Provide the (X, Y) coordinate of the cell's center where the given text is located.  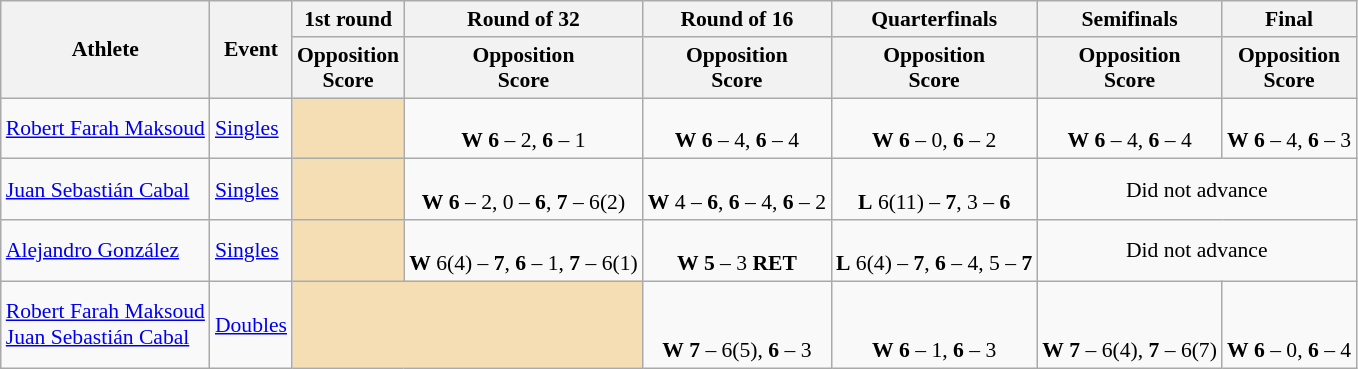
W 6 – 2, 6 – 1 (524, 128)
L 6(11) – 7, 3 – 6 (934, 190)
W 6 – 0, 6 – 4 (1289, 324)
Round of 32 (524, 19)
W 6 – 0, 6 – 2 (934, 128)
W 7 – 6(4), 7 – 6(7) (1130, 324)
Robert Farah MaksoudJuan Sebastián Cabal (106, 324)
W 4 – 6, 6 – 4, 6 – 2 (737, 190)
W 6 – 2, 0 – 6, 7 – 6(2) (524, 190)
W 6(4) – 7, 6 – 1, 7 – 6(1) (524, 250)
Semifinals (1130, 19)
1st round (348, 19)
Quarterfinals (934, 19)
Final (1289, 19)
W 6 – 4, 6 – 3 (1289, 128)
Round of 16 (737, 19)
Robert Farah Maksoud (106, 128)
W 6 – 1, 6 – 3 (934, 324)
Doubles (251, 324)
W 5 – 3 RET (737, 250)
Athlete (106, 50)
Juan Sebastián Cabal (106, 190)
L 6(4) – 7, 6 – 4, 5 – 7 (934, 250)
Event (251, 50)
Alejandro González (106, 250)
W 7 – 6(5), 6 – 3 (737, 324)
